Return [x, y] of the center of cell containing provided text 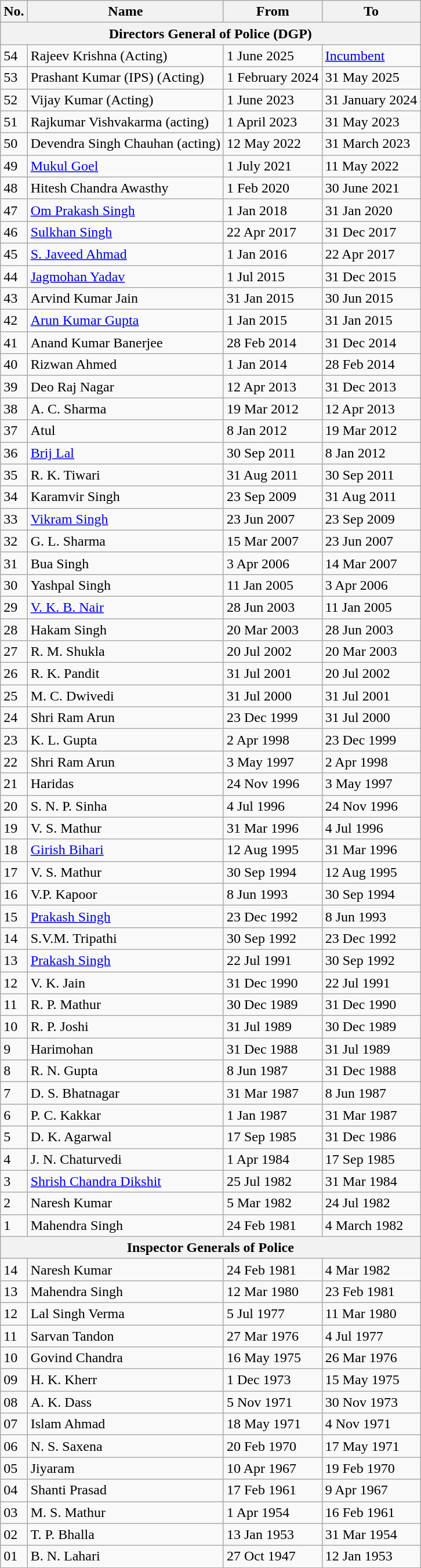
R. P. Joshi [125, 1027]
17 Feb 1961 [273, 1490]
Jagmohan Yadav [125, 277]
21 [14, 784]
J. N. Chaturvedi [125, 1159]
Rajkumar Vishvakarma (acting) [125, 122]
40 [14, 365]
G. L. Sharma [125, 541]
44 [14, 277]
S.V.M. Tripathi [125, 938]
31 Dec 2014 [371, 343]
V. K. B. Nair [125, 607]
S. N. P. Sinha [125, 806]
31 May 2025 [371, 78]
12 Mar 1980 [273, 1291]
31 Dec 2017 [371, 232]
14 Mar 2007 [371, 563]
16 [14, 894]
Hakam Singh [125, 629]
38 [14, 409]
31 Mar 1984 [371, 1181]
31 [14, 563]
5 Mar 1982 [273, 1203]
1 June 2023 [273, 100]
Jiyaram [125, 1468]
02 [14, 1534]
A. C. Sharma [125, 409]
4 Mar 1982 [371, 1269]
52 [14, 100]
30 Nov 1973 [371, 1402]
54 [14, 56]
Name [125, 12]
50 [14, 144]
16 Feb 1961 [371, 1512]
27 [14, 652]
10 Apr 1967 [273, 1468]
51 [14, 122]
T. P. Bhalla [125, 1534]
Vikram Singh [125, 519]
M. C. Dwivedi [125, 696]
5 Nov 1971 [273, 1402]
Brij Lal [125, 453]
37 [14, 431]
18 [14, 850]
1 Jan 1987 [273, 1115]
1 Jan 2016 [273, 254]
20 [14, 806]
P. C. Kakkar [125, 1115]
31 Dec 2013 [371, 387]
Sulkhan Singh [125, 232]
Arun Kumar Gupta [125, 321]
48 [14, 188]
11 Mar 1980 [371, 1313]
Directors General of Police (DGP) [210, 34]
12 May 2022 [273, 144]
32 [14, 541]
20 Feb 1970 [273, 1446]
35 [14, 475]
25 Jul 1982 [273, 1181]
12 Jan 1953 [371, 1556]
33 [14, 519]
Hitesh Chandra Awasthy [125, 188]
8 [14, 1071]
11 May 2022 [371, 166]
Bua Singh [125, 563]
36 [14, 453]
15 Mar 2007 [273, 541]
31 Dec 2015 [371, 277]
31 May 2023 [371, 122]
R. K. Tiwari [125, 475]
30 Jun 2015 [371, 299]
4 Jul 1977 [371, 1335]
30 [14, 585]
Arvind Kumar Jain [125, 299]
27 Oct 1947 [273, 1556]
No. [14, 12]
Inspector Generals of Police [210, 1247]
Haridas [125, 784]
1 Jan 2015 [273, 321]
Incumbent [371, 56]
N. S. Saxena [125, 1446]
R. P. Mathur [125, 1005]
23 Feb 1981 [371, 1291]
3 [14, 1181]
45 [14, 254]
4 March 1982 [371, 1225]
6 [14, 1115]
22 [14, 762]
49 [14, 166]
Om Prakash Singh [125, 210]
28 [14, 629]
1 Jan 2018 [273, 210]
15 May 1975 [371, 1380]
K. L. Gupta [125, 740]
42 [14, 321]
V. K. Jain [125, 983]
01 [14, 1556]
S. Javeed Ahmad [125, 254]
05 [14, 1468]
39 [14, 387]
34 [14, 497]
29 [14, 607]
24 [14, 718]
27 Mar 1976 [273, 1335]
D. S. Bhatnagar [125, 1093]
08 [14, 1402]
V.P. Kapoor [125, 894]
1 Apr 1984 [273, 1159]
Islam Ahmad [125, 1424]
Yashpal Singh [125, 585]
Sarvan Tandon [125, 1335]
Mukul Goel [125, 166]
Govind Chandra [125, 1358]
1 Feb 2020 [273, 188]
From [273, 12]
19 [14, 828]
To [371, 12]
Rizwan Ahmed [125, 365]
H. K. Kherr [125, 1380]
7 [14, 1093]
Vijay Kumar (Acting) [125, 100]
Lal Singh Verma [125, 1313]
09 [14, 1380]
D. K. Agarwal [125, 1137]
15 [14, 916]
06 [14, 1446]
1 April 2023 [273, 122]
17 [14, 872]
19 Feb 1970 [371, 1468]
4 Nov 1971 [371, 1424]
5 [14, 1137]
26 Mar 1976 [371, 1358]
Anand Kumar Banerjee [125, 343]
13 Jan 1953 [273, 1534]
Shrish Chandra Dikshit [125, 1181]
1 Jan 2014 [273, 365]
46 [14, 232]
07 [14, 1424]
41 [14, 343]
1 Apr 1954 [273, 1512]
Harimohan [125, 1049]
47 [14, 210]
04 [14, 1490]
31 March 2023 [371, 144]
Karamvir Singh [125, 497]
R. K. Pandit [125, 674]
31 January 2024 [371, 100]
03 [14, 1512]
1 [14, 1225]
M. S. Mathur [125, 1512]
R. N. Gupta [125, 1071]
2 [14, 1203]
1 June 2025 [273, 56]
Prashant Kumar (IPS) (Acting) [125, 78]
5 Jul 1977 [273, 1313]
16 May 1975 [273, 1358]
1 Dec 1973 [273, 1380]
9 [14, 1049]
A. K. Dass [125, 1402]
26 [14, 674]
4 [14, 1159]
31 Dec 1986 [371, 1137]
Girish Bihari [125, 850]
R. M. Shukla [125, 652]
25 [14, 696]
Devendra Singh Chauhan (acting) [125, 144]
Rajeev Krishna (Acting) [125, 56]
17 May 1971 [371, 1446]
1 Jul 2015 [273, 277]
Atul [125, 431]
31 Jan 2020 [371, 210]
1 February 2024 [273, 78]
Shanti Prasad [125, 1490]
43 [14, 299]
18 May 1971 [273, 1424]
53 [14, 78]
24 Jul 1982 [371, 1203]
30 June 2021 [371, 188]
1 July 2021 [273, 166]
9 Apr 1967 [371, 1490]
B. N. Lahari [125, 1556]
23 [14, 740]
31 Mar 1954 [371, 1534]
Deo Raj Nagar [125, 387]
